Locate the cell with the specified text and output its [X, Y] center coordinate. 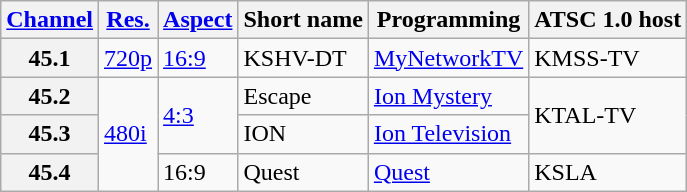
720p [128, 58]
ATSC 1.0 host [608, 20]
Channel [50, 20]
KMSS-TV [608, 58]
45.3 [50, 134]
KSHV-DT [303, 58]
45.2 [50, 96]
Short name [303, 20]
Escape [303, 96]
KSLA [608, 172]
MyNetworkTV [448, 58]
45.1 [50, 58]
4:3 [198, 115]
Aspect [198, 20]
ION [303, 134]
480i [128, 134]
KTAL-TV [608, 115]
Ion Mystery [448, 96]
Programming [448, 20]
Res. [128, 20]
Ion Television [448, 134]
45.4 [50, 172]
